Search for the cell housing the specified text and yield its (x, y) center coordinate. 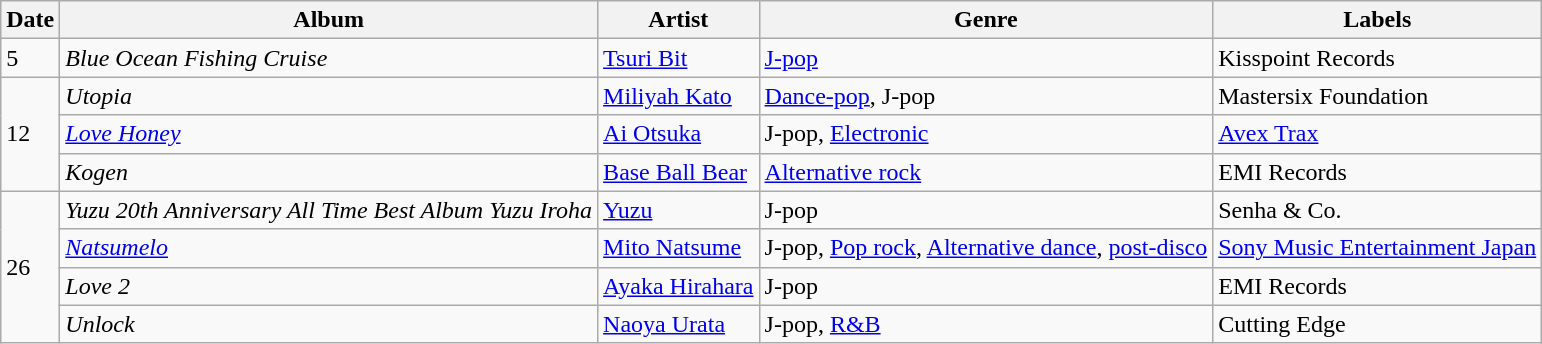
Miliyah Kato (678, 96)
Ayaka Hirahara (678, 286)
Love Honey (329, 134)
J-pop, Pop rock, Alternative dance, post-disco (986, 248)
Labels (1378, 20)
Kisspoint Records (1378, 58)
Senha & Co. (1378, 210)
Dance-pop, J-pop (986, 96)
Yuzu 20th Anniversary All Time Best Album Yuzu Iroha (329, 210)
Yuzu (678, 210)
Love 2 (329, 286)
Date (30, 20)
Naoya Urata (678, 324)
12 (30, 134)
Avex Trax (1378, 134)
Mastersix Foundation (1378, 96)
26 (30, 267)
5 (30, 58)
Artist (678, 20)
Sony Music Entertainment Japan (1378, 248)
Blue Ocean Fishing Cruise (329, 58)
Base Ball Bear (678, 172)
Alternative rock (986, 172)
Ai Otsuka (678, 134)
Kogen (329, 172)
Album (329, 20)
J-pop, R&B (986, 324)
Tsuri Bit (678, 58)
Natsumelo (329, 248)
Unlock (329, 324)
J-pop, Electronic (986, 134)
Utopia (329, 96)
Cutting Edge (1378, 324)
Mito Natsume (678, 248)
Genre (986, 20)
